Find where the given text appears and provide that cell's center as [X, Y] coordinate. 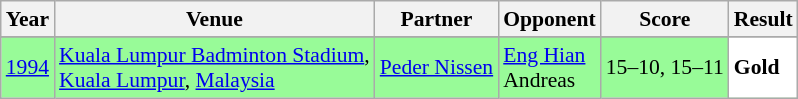
Kuala Lumpur Badminton Stadium,Kuala Lumpur, Malaysia [214, 68]
Opponent [550, 19]
Gold [764, 68]
Peder Nissen [436, 68]
15–10, 15–11 [665, 68]
1994 [28, 68]
Eng Hian Andreas [550, 68]
Year [28, 19]
Venue [214, 19]
Partner [436, 19]
Score [665, 19]
Result [764, 19]
